Scan for the cell matching the given text and deliver its [x, y] coordinate at center. 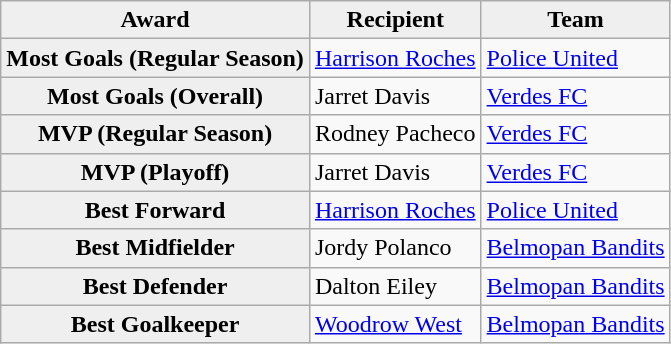
MVP (Playoff) [156, 172]
Dalton Eiley [395, 286]
Team [576, 20]
Best Forward [156, 210]
Rodney Pacheco [395, 134]
Best Goalkeeper [156, 324]
Woodrow West [395, 324]
Best Midfielder [156, 248]
MVP (Regular Season) [156, 134]
Jordy Polanco [395, 248]
Recipient [395, 20]
Most Goals (Overall) [156, 96]
Award [156, 20]
Most Goals (Regular Season) [156, 58]
Best Defender [156, 286]
